Scan for the cell matching the given text and deliver its (X, Y) coordinate at center. 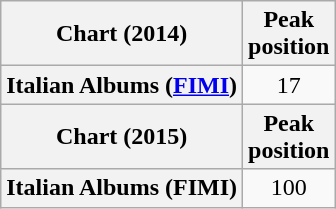
Chart (2014) (122, 34)
Chart (2015) (122, 136)
100 (289, 188)
17 (289, 85)
